Return the [X, Y] coordinate for the center point of the cell that contains the specified text.  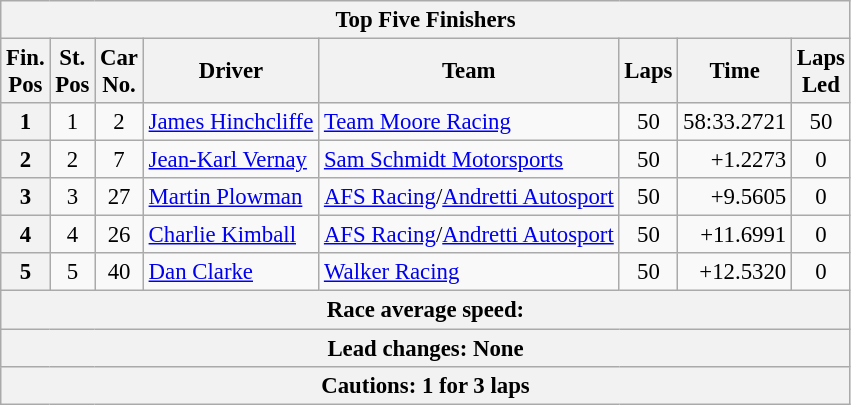
Lead changes: None [426, 348]
Time [735, 72]
James Hinchcliffe [230, 122]
Laps [648, 72]
+9.5605 [735, 197]
Cautions: 1 for 3 laps [426, 385]
Fin.Pos [26, 72]
+1.2273 [735, 160]
Martin Plowman [230, 197]
Charlie Kimball [230, 235]
Jean-Karl Vernay [230, 160]
Sam Schmidt Motorsports [469, 160]
Dan Clarke [230, 273]
Race average speed: [426, 310]
Team Moore Racing [469, 122]
St.Pos [72, 72]
40 [120, 273]
+12.5320 [735, 273]
CarNo. [120, 72]
27 [120, 197]
58:33.2721 [735, 122]
LapsLed [822, 72]
7 [120, 160]
+11.6991 [735, 235]
Driver [230, 72]
Team [469, 72]
Top Five Finishers [426, 20]
Walker Racing [469, 273]
26 [120, 235]
